Return the (x, y) coordinate for the center point of the cell that contains the specified text.  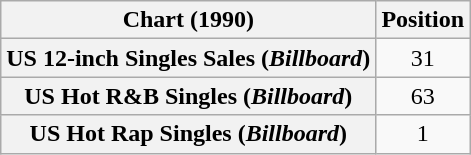
Chart (1990) (188, 20)
US Hot Rap Singles (Billboard) (188, 134)
Position (423, 20)
US Hot R&B Singles (Billboard) (188, 96)
1 (423, 134)
63 (423, 96)
31 (423, 58)
US 12-inch Singles Sales (Billboard) (188, 58)
